Search for the cell housing the specified text and yield its (x, y) center coordinate. 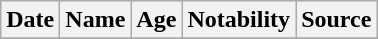
Notability (239, 20)
Name (96, 20)
Date (30, 20)
Age (156, 20)
Source (336, 20)
